Output the [x, y] coordinate of the center of the cell containing the given text.  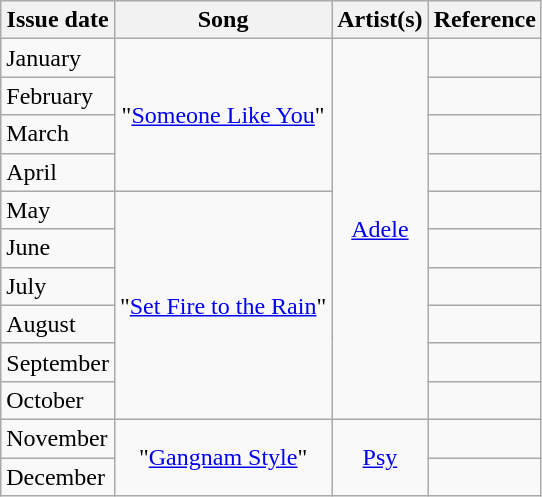
March [58, 134]
Reference [484, 20]
August [58, 324]
"Gangnam Style" [222, 457]
May [58, 210]
October [58, 400]
Issue date [58, 20]
"Someone Like You" [222, 115]
September [58, 362]
February [58, 96]
April [58, 172]
Adele [380, 230]
January [58, 58]
November [58, 438]
Psy [380, 457]
July [58, 286]
"Set Fire to the Rain" [222, 305]
Artist(s) [380, 20]
June [58, 248]
December [58, 477]
Song [222, 20]
